Identify which cell holds the provided text, then report its (x, y) central coordinate. 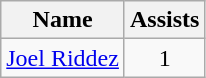
Joel Riddez (63, 58)
Assists (164, 20)
1 (164, 58)
Name (63, 20)
